Identify which cell holds the provided text, then report its (x, y) central coordinate. 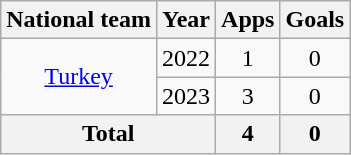
Goals (315, 20)
1 (248, 58)
Total (108, 134)
Turkey (79, 77)
2022 (186, 58)
National team (79, 20)
3 (248, 96)
Year (186, 20)
4 (248, 134)
Apps (248, 20)
2023 (186, 96)
